Detect which cell encompasses the target text, then output its (x, y) center coordinate. 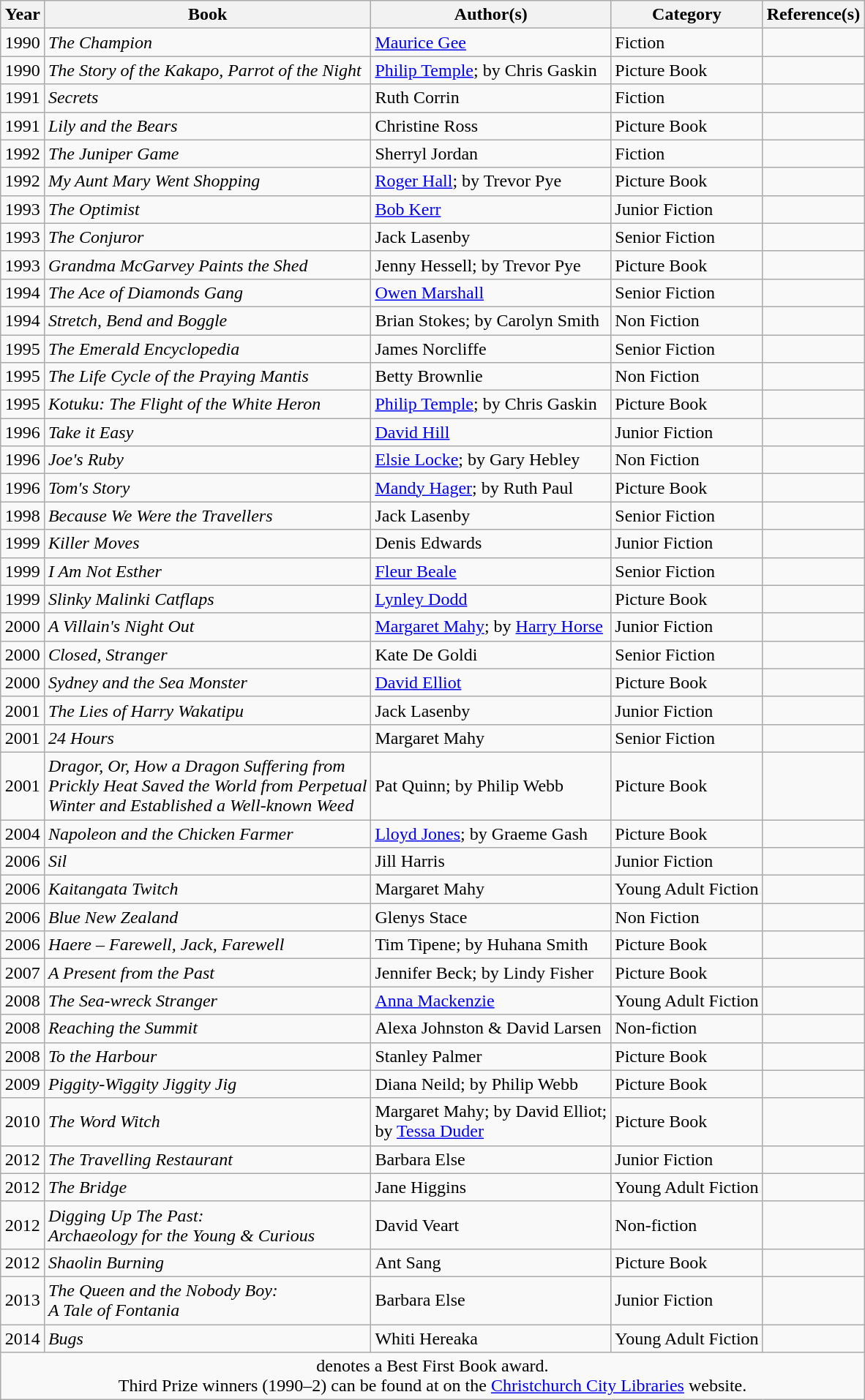
Dragor, Or, How a Dragon Suffering fromPrickly Heat Saved the World from PerpetualWinter and Established a Well-known Weed (208, 786)
Glenys Stace (491, 917)
Year (22, 15)
The Optimist (208, 209)
Lily and the Bears (208, 126)
David Veart (491, 1224)
The Champion (208, 42)
Kaitangata Twitch (208, 889)
Fleur Beale (491, 571)
The Word Witch (208, 1122)
2009 (22, 1084)
Sil (208, 862)
The Bridge (208, 1187)
2007 (22, 973)
Slinky Malinki Catflaps (208, 599)
The Juniper Game (208, 154)
2004 (22, 833)
Piggity-Wiggity Jiggity Jig (208, 1084)
1998 (22, 516)
Lloyd Jones; by Graeme Gash (491, 833)
A Villain's Night Out (208, 627)
The Ace of Diamonds Gang (208, 293)
Reference(s) (814, 15)
Ruth Corrin (491, 98)
Blue New Zealand (208, 917)
To the Harbour (208, 1056)
David Elliot (491, 682)
Bob Kerr (491, 209)
Category (686, 15)
Secrets (208, 98)
David Hill (491, 432)
My Aunt Mary Went Shopping (208, 181)
Ant Sang (491, 1262)
Diana Neild; by Philip Webb (491, 1084)
Jenny Hessell; by Trevor Pye (491, 265)
The Queen and the Nobody Boy:A Tale of Fontania (208, 1301)
Book (208, 15)
denotes a Best First Book award.Third Prize winners (1990–2) can be found at on the Christchurch City Libraries website. (432, 1377)
Joe's Ruby (208, 460)
Owen Marshall (491, 293)
Because We Were the Travellers (208, 516)
Whiti Hereaka (491, 1338)
Maurice Gee (491, 42)
Pat Quinn; by Philip Webb (491, 786)
Jill Harris (491, 862)
Sherryl Jordan (491, 154)
Stretch, Bend and Boggle (208, 320)
Author(s) (491, 15)
The Sea-wreck Stranger (208, 1001)
Margaret Mahy; by David Elliot; by Tessa Duder (491, 1122)
Jane Higgins (491, 1187)
Alexa Johnston & David Larsen (491, 1028)
The Conjuror (208, 237)
Closed, Stranger (208, 655)
2013 (22, 1301)
Betty Brownlie (491, 377)
Sydney and the Sea Monster (208, 682)
Christine Ross (491, 126)
Bugs (208, 1338)
The Story of the Kakapo, Parrot of the Night (208, 70)
Take it Easy (208, 432)
Digging Up The Past:Archaeology for the Young & Curious (208, 1224)
Brian Stokes; by Carolyn Smith (491, 320)
Stanley Palmer (491, 1056)
Anna Mackenzie (491, 1001)
Denis Edwards (491, 543)
24 Hours (208, 738)
Killer Moves (208, 543)
A Present from the Past (208, 973)
Mandy Hager; by Ruth Paul (491, 488)
Margaret Mahy; by Harry Horse (491, 627)
Shaolin Burning (208, 1262)
Kate De Goldi (491, 655)
Tim Tipene; by Huhana Smith (491, 945)
Roger Hall; by Trevor Pye (491, 181)
2014 (22, 1338)
2010 (22, 1122)
Grandma McGarvey Paints the Shed (208, 265)
The Life Cycle of the Praying Mantis (208, 377)
The Travelling Restaurant (208, 1159)
The Emerald Encyclopedia (208, 349)
I Am Not Esther (208, 571)
Reaching the Summit (208, 1028)
Haere – Farewell, Jack, Farewell (208, 945)
The Lies of Harry Wakatipu (208, 710)
Tom's Story (208, 488)
Kotuku: The Flight of the White Heron (208, 404)
Jennifer Beck; by Lindy Fisher (491, 973)
James Norcliffe (491, 349)
Lynley Dodd (491, 599)
Napoleon and the Chicken Farmer (208, 833)
Elsie Locke; by Gary Hebley (491, 460)
